Return the [X, Y] coordinate for the center point of the cell that contains the specified text.  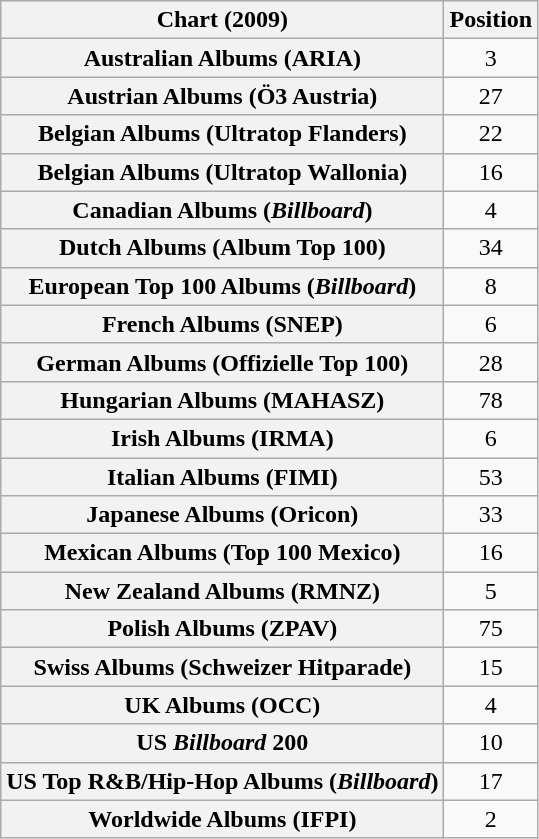
Worldwide Albums (IFPI) [222, 819]
Australian Albums (ARIA) [222, 58]
Japanese Albums (Oricon) [222, 515]
8 [491, 286]
3 [491, 58]
2 [491, 819]
Irish Albums (IRMA) [222, 438]
Chart (2009) [222, 20]
New Zealand Albums (RMNZ) [222, 591]
French Albums (SNEP) [222, 324]
28 [491, 362]
33 [491, 515]
Canadian Albums (Billboard) [222, 210]
17 [491, 781]
22 [491, 134]
UK Albums (OCC) [222, 705]
Mexican Albums (Top 100 Mexico) [222, 553]
Position [491, 20]
Polish Albums (ZPAV) [222, 629]
European Top 100 Albums (Billboard) [222, 286]
27 [491, 96]
Austrian Albums (Ö3 Austria) [222, 96]
5 [491, 591]
US Billboard 200 [222, 743]
German Albums (Offizielle Top 100) [222, 362]
15 [491, 667]
10 [491, 743]
Hungarian Albums (MAHASZ) [222, 400]
Swiss Albums (Schweizer Hitparade) [222, 667]
Belgian Albums (Ultratop Wallonia) [222, 172]
53 [491, 477]
Dutch Albums (Album Top 100) [222, 248]
75 [491, 629]
Italian Albums (FIMI) [222, 477]
78 [491, 400]
US Top R&B/Hip-Hop Albums (Billboard) [222, 781]
34 [491, 248]
Belgian Albums (Ultratop Flanders) [222, 134]
